Extract the (X, Y) coordinate from the center of the cell holding the provided text.  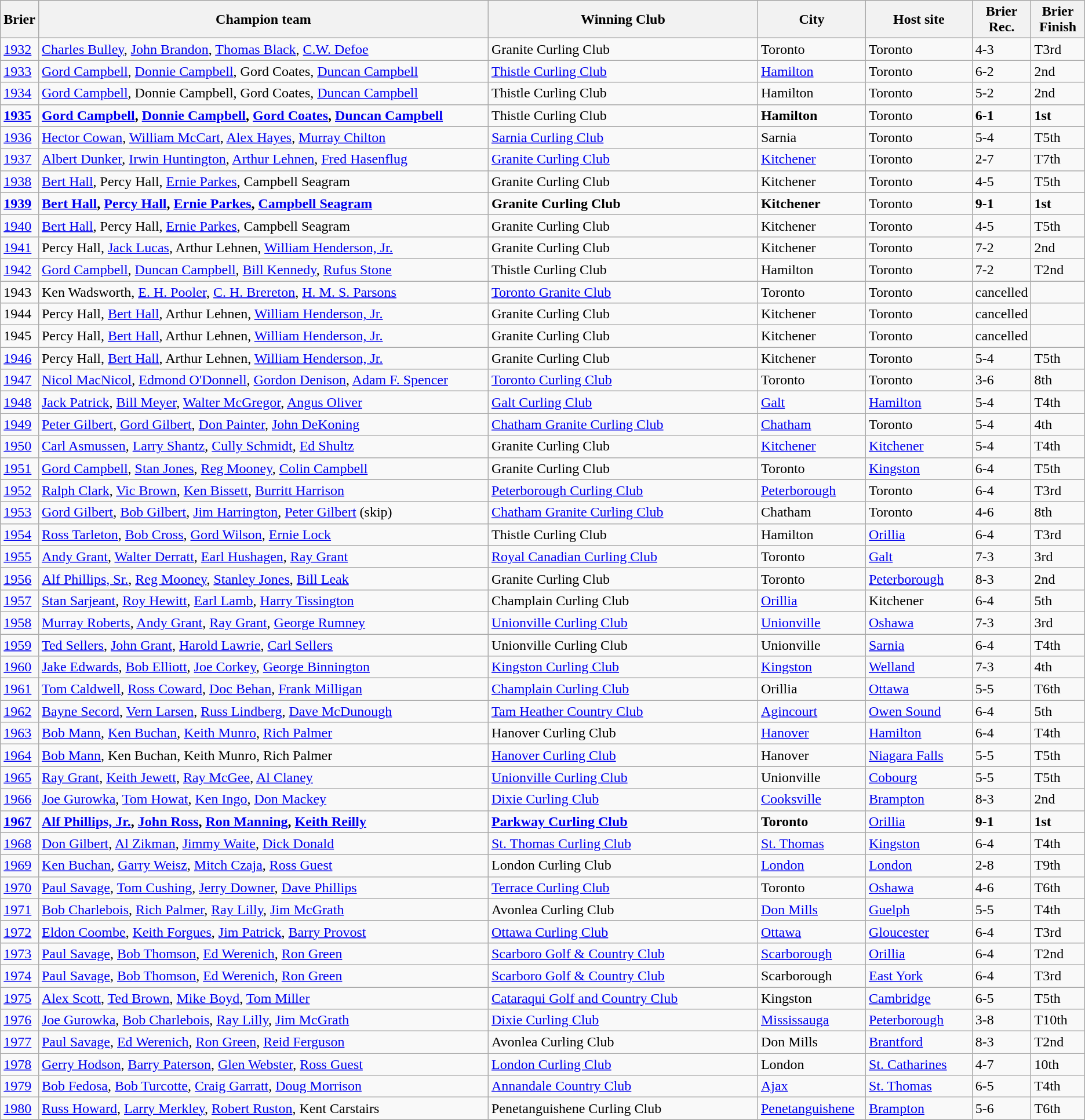
T7th (1058, 159)
Bob Fedosa, Bob Turcotte, Craig Garratt, Doug Morrison (263, 1086)
Ross Tarleton, Bob Cross, Gord Wilson, Ernie Lock (263, 534)
Eldon Coombe, Keith Forgues, Jim Patrick, Barry Provost (263, 932)
East York (919, 976)
Ted Sellers, John Grant, Harold Lawrie, Carl Sellers (263, 645)
Niagara Falls (919, 755)
Hector Cowan, William McCart, Alex Hayes, Murray Chilton (263, 137)
1966 (20, 799)
6-2 (1002, 71)
Gerry Hodson, Barry Paterson, Glen Webster, Ross Guest (263, 1064)
Annandale Country Club (622, 1086)
1941 (20, 248)
5-6 (1002, 1108)
Cooksville (811, 799)
Agincourt (811, 711)
1951 (20, 468)
1950 (20, 446)
1939 (20, 203)
1940 (20, 226)
1965 (20, 777)
1976 (20, 1020)
Bob Charlebois, Rich Palmer, Ray Lilly, Jim McGrath (263, 910)
4-7 (1002, 1064)
Ajax (811, 1086)
Winning Club (622, 20)
Ken Wadsworth, E. H. Pooler, C. H. Brereton, H. M. S. Parsons (263, 292)
Toronto Curling Club (622, 380)
Royal Canadian Curling Club (622, 557)
Jack Patrick, Bill Meyer, Walter McGregor, Angus Oliver (263, 402)
Brier Finish (1058, 20)
1959 (20, 645)
Ottawa Curling Club (622, 932)
Peter Gilbert, Gord Gilbert, Don Painter, John DeKoning (263, 424)
Peterborough Curling Club (622, 490)
Ray Grant, Keith Jewett, Ray McGee, Al Claney (263, 777)
Percy Hall, Jack Lucas, Arthur Lehnen, William Henderson, Jr. (263, 248)
Guelph (919, 910)
1933 (20, 71)
Charles Bulley, John Brandon, Thomas Black, C.W. Defoe (263, 49)
1977 (20, 1042)
Stan Sarjeant, Roy Hewitt, Earl Lamb, Harry Tissington (263, 601)
1932 (20, 49)
1945 (20, 336)
1953 (20, 512)
Gord Campbell, Duncan Campbell, Bill Kennedy, Rufus Stone (263, 270)
1972 (20, 932)
10th (1058, 1064)
1935 (20, 115)
Don Gilbert, Al Zikman, Jimmy Waite, Dick Donald (263, 843)
Galt Curling Club (622, 402)
Paul Savage, Ed Werenich, Ron Green, Reid Ferguson (263, 1042)
Tam Heather Country Club (622, 711)
Cataraqui Golf and Country Club (622, 998)
1975 (20, 998)
Tom Caldwell, Ross Coward, Doc Behan, Frank Milligan (263, 689)
1968 (20, 843)
1952 (20, 490)
Gord Campbell, Stan Jones, Reg Mooney, Colin Campbell (263, 468)
1943 (20, 292)
1980 (20, 1108)
1949 (20, 424)
1946 (20, 358)
1971 (20, 910)
1967 (20, 821)
Ralph Clark, Vic Brown, Ken Bissett, Burritt Harrison (263, 490)
1934 (20, 93)
Andy Grant, Walter Derratt, Earl Hushagen, Ray Grant (263, 557)
Mississauga (811, 1020)
Jake Edwards, Bob Elliott, Joe Corkey, George Binnington (263, 667)
Alf Phillips, Jr., John Ross, Ron Manning, Keith Reilly (263, 821)
Cambridge (919, 998)
T10th (1058, 1020)
Joe Gurowka, Tom Howat, Ken Ingo, Don Mackey (263, 799)
Terrace Curling Club (622, 888)
Sarnia Curling Club (622, 137)
3-6 (1002, 380)
1964 (20, 755)
1954 (20, 534)
1979 (20, 1086)
1957 (20, 601)
1978 (20, 1064)
Gord Gilbert, Bob Gilbert, Jim Harrington, Peter Gilbert (skip) (263, 512)
St. Catharines (919, 1064)
1947 (20, 380)
Kingston Curling Club (622, 667)
6-1 (1002, 115)
Gloucester (919, 932)
1948 (20, 402)
T9th (1058, 866)
2-7 (1002, 159)
Brier (20, 20)
2-8 (1002, 866)
Ken Buchan, Garry Weisz, Mitch Czaja, Ross Guest (263, 866)
Brier Rec. (1002, 20)
Russ Howard, Larry Merkley, Robert Ruston, Kent Carstairs (263, 1108)
1958 (20, 623)
City (811, 20)
1960 (20, 667)
Penetanguishene Curling Club (622, 1108)
1942 (20, 270)
St. Thomas Curling Club (622, 843)
Alex Scott, Ted Brown, Mike Boyd, Tom Miller (263, 998)
Murray Roberts, Andy Grant, Ray Grant, George Rumney (263, 623)
Albert Dunker, Irwin Huntington, Arthur Lehnen, Fred Hasenflug (263, 159)
Penetanguishene (811, 1108)
Nicol MacNicol, Edmond O'Donnell, Gordon Denison, Adam F. Spencer (263, 380)
1970 (20, 888)
1962 (20, 711)
Alf Phillips, Sr., Reg Mooney, Stanley Jones, Bill Leak (263, 579)
Bayne Secord, Vern Larsen, Russ Lindberg, Dave McDunough (263, 711)
Welland (919, 667)
1969 (20, 866)
1963 (20, 733)
Owen Sound (919, 711)
1936 (20, 137)
Parkway Curling Club (622, 821)
1961 (20, 689)
1974 (20, 976)
4-3 (1002, 49)
1944 (20, 314)
1937 (20, 159)
1955 (20, 557)
Brantford (919, 1042)
Paul Savage, Tom Cushing, Jerry Downer, Dave Phillips (263, 888)
5-2 (1002, 93)
Champion team (263, 20)
Cobourg (919, 777)
1938 (20, 181)
1956 (20, 579)
Carl Asmussen, Larry Shantz, Cully Schmidt, Ed Shultz (263, 446)
Joe Gurowka, Bob Charlebois, Ray Lilly, Jim McGrath (263, 1020)
Toronto Granite Club (622, 292)
3-8 (1002, 1020)
1973 (20, 954)
Host site (919, 20)
